From the cell containing the given text, extract its center point as [x, y] coordinate. 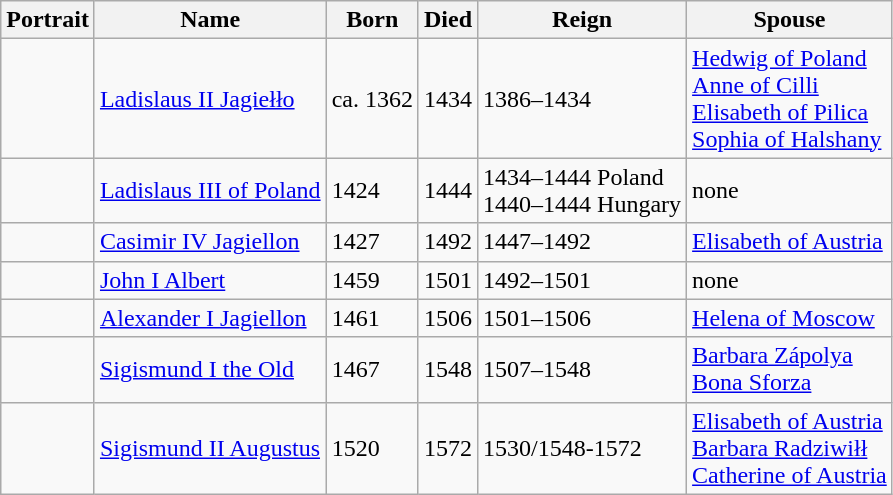
1501–1506 [582, 318]
1444 [448, 190]
Ladislaus III of Poland [210, 190]
Barbara ZápolyaBona Sforza [790, 370]
1434 [448, 98]
1461 [372, 318]
Portrait [48, 20]
ca. 1362 [372, 98]
1467 [372, 370]
1427 [372, 242]
Hedwig of PolandAnne of CilliElisabeth of PilicaSophia of Halshany [790, 98]
Sigismund I the Old [210, 370]
1572 [448, 448]
1424 [372, 190]
Name [210, 20]
Helena of Moscow [790, 318]
Ladislaus II Jagiełło [210, 98]
1434–1444 Poland1440–1444 Hungary [582, 190]
1520 [372, 448]
1447–1492 [582, 242]
1507–1548 [582, 370]
Elisabeth of AustriaBarbara RadziwiłłCatherine of Austria [790, 448]
1386–1434 [582, 98]
1459 [372, 280]
Elisabeth of Austria [790, 242]
1530/1548-1572 [582, 448]
Born [372, 20]
John I Albert [210, 280]
Sigismund II Augustus [210, 448]
Died [448, 20]
Alexander I Jagiellon [210, 318]
Casimir IV Jagiellon [210, 242]
Spouse [790, 20]
1501 [448, 280]
1492–1501 [582, 280]
Reign [582, 20]
1492 [448, 242]
1506 [448, 318]
1548 [448, 370]
